Return the [x, y] coordinate for the center point of the cell that contains the specified text.  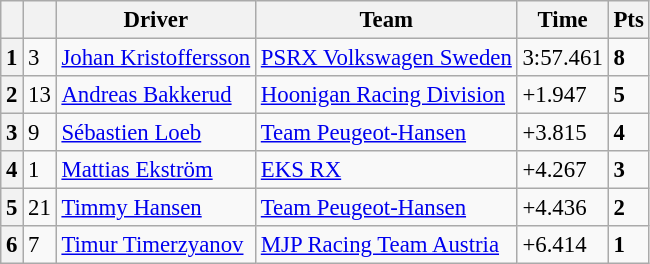
Johan Kristoffersson [156, 58]
PSRX Volkswagen Sweden [386, 58]
21 [40, 208]
+4.436 [562, 208]
6 [12, 245]
MJP Racing Team Austria [386, 245]
13 [40, 95]
Driver [156, 20]
EKS RX [386, 170]
Time [562, 20]
Hoonigan Racing Division [386, 95]
Timur Timerzyanov [156, 245]
7 [40, 245]
Mattias Ekström [156, 170]
+4.267 [562, 170]
+1.947 [562, 95]
Pts [628, 20]
8 [628, 58]
Sébastien Loeb [156, 133]
+3.815 [562, 133]
3:57.461 [562, 58]
9 [40, 133]
Timmy Hansen [156, 208]
+6.414 [562, 245]
Team [386, 20]
Andreas Bakkerud [156, 95]
